Find where the given text appears and provide that cell's center as [X, Y] coordinate. 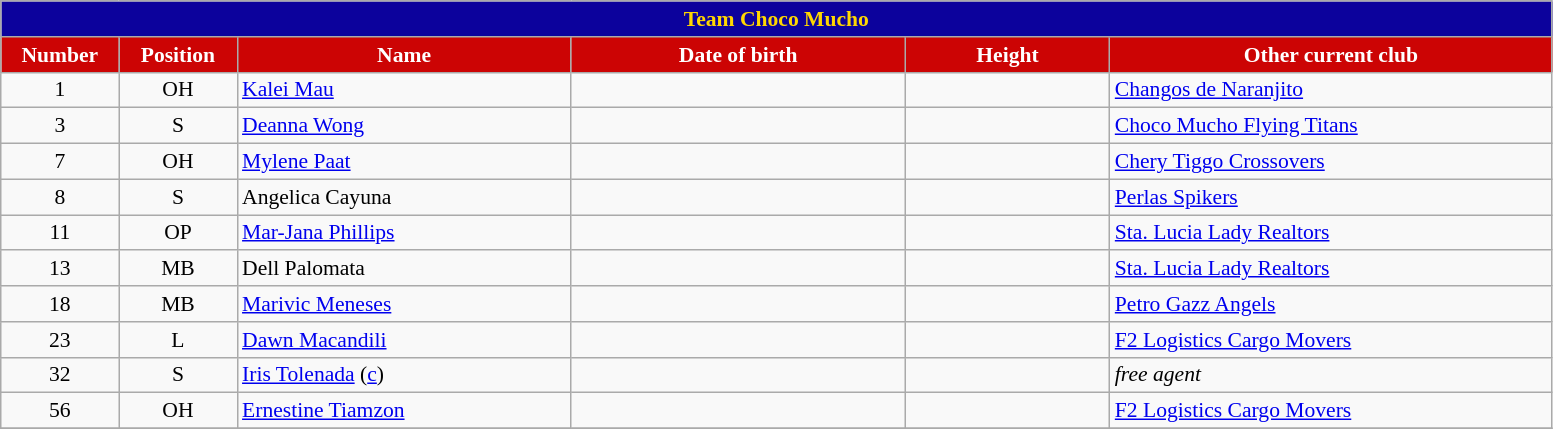
Petro Gazz Angels [1331, 304]
Chery Tiggo Crossovers [1331, 162]
Perlas Spikers [1331, 197]
Height [1008, 55]
11 [60, 233]
Dell Palomata [404, 269]
Deanna Wong [404, 126]
3 [60, 126]
56 [60, 411]
Kalei Mau [404, 90]
Mylene Paat [404, 162]
free agent [1331, 375]
Other current club [1331, 55]
OP [178, 233]
Dawn Macandili [404, 340]
Angelica Cayuna [404, 197]
18 [60, 304]
13 [60, 269]
Mar-Jana Phillips [404, 233]
Number [60, 55]
8 [60, 197]
Ernestine Tiamzon [404, 411]
Iris Tolenada (c) [404, 375]
23 [60, 340]
1 [60, 90]
Date of birth [738, 55]
Changos de Naranjito [1331, 90]
Position [178, 55]
Name [404, 55]
Team Choco Mucho [776, 19]
32 [60, 375]
7 [60, 162]
L [178, 340]
Marivic Meneses [404, 304]
Choco Mucho Flying Titans [1331, 126]
